Identify which cell holds the provided text, then report its (X, Y) central coordinate. 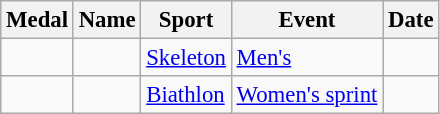
Event (306, 20)
Women's sprint (306, 95)
Skeleton (186, 58)
Sport (186, 20)
Biathlon (186, 95)
Medal (38, 20)
Men's (306, 58)
Date (411, 20)
Name (107, 20)
